Extract the [x, y] coordinate from the center of the cell holding the provided text.  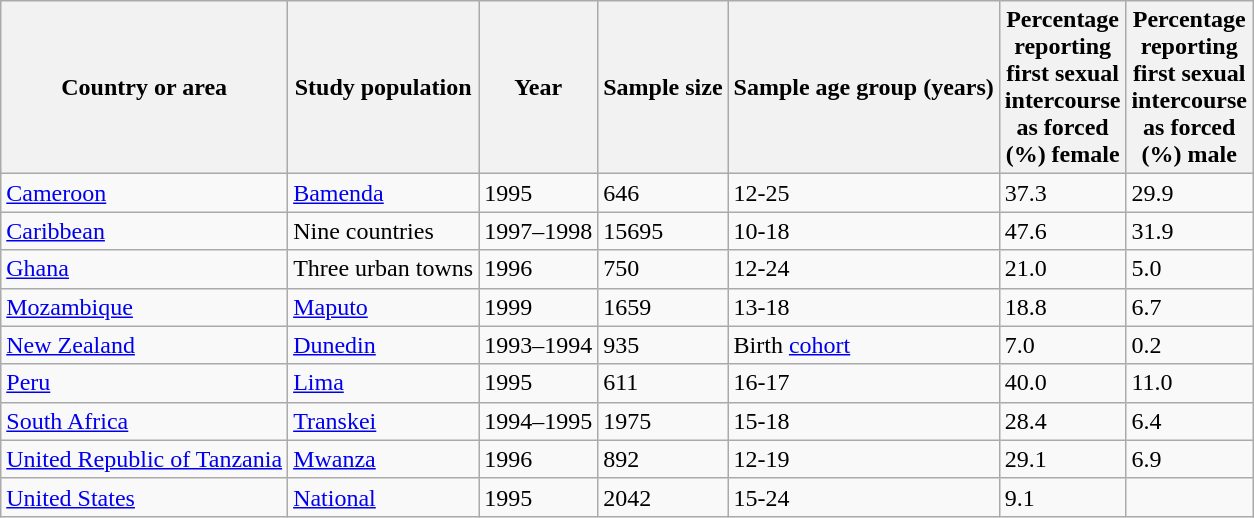
Birth cohort [864, 345]
Sample size [663, 88]
Lima [384, 383]
15-18 [864, 421]
South Africa [144, 421]
Cameroon [144, 193]
New Zealand [144, 345]
37.3 [1062, 193]
6.7 [1190, 307]
Maputo [384, 307]
7.0 [1062, 345]
Mozambique [144, 307]
47.6 [1062, 231]
Percentage reporting first sexual intercourse as forced (%) female [1062, 88]
18.8 [1062, 307]
29.1 [1062, 459]
15695 [663, 231]
Dunedin [384, 345]
13-18 [864, 307]
Nine countries [384, 231]
Percentage reporting first sexual intercourse as forced (%) male [1190, 88]
Sample age group (years) [864, 88]
Ghana [144, 269]
1994–1995 [538, 421]
611 [663, 383]
12-19 [864, 459]
United Republic of Tanzania [144, 459]
National [384, 497]
28.4 [1062, 421]
1997–1998 [538, 231]
9.1 [1062, 497]
1659 [663, 307]
6.9 [1190, 459]
29.9 [1190, 193]
11.0 [1190, 383]
6.4 [1190, 421]
Mwanza [384, 459]
10-18 [864, 231]
15-24 [864, 497]
Year [538, 88]
5.0 [1190, 269]
646 [663, 193]
Transkei [384, 421]
Country or area [144, 88]
16-17 [864, 383]
12-25 [864, 193]
750 [663, 269]
Study population [384, 88]
935 [663, 345]
Three urban towns [384, 269]
2042 [663, 497]
1975 [663, 421]
Caribbean [144, 231]
1993–1994 [538, 345]
Peru [144, 383]
0.2 [1190, 345]
40.0 [1062, 383]
Bamenda [384, 193]
21.0 [1062, 269]
12-24 [864, 269]
31.9 [1190, 231]
United States [144, 497]
892 [663, 459]
1999 [538, 307]
